Search for the cell housing the specified text and yield its (x, y) center coordinate. 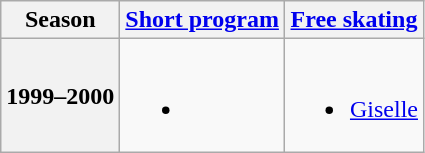
Giselle (354, 96)
Free skating (354, 20)
1999–2000 (60, 96)
Season (60, 20)
Short program (202, 20)
